Return (x, y) of the center of cell containing provided text 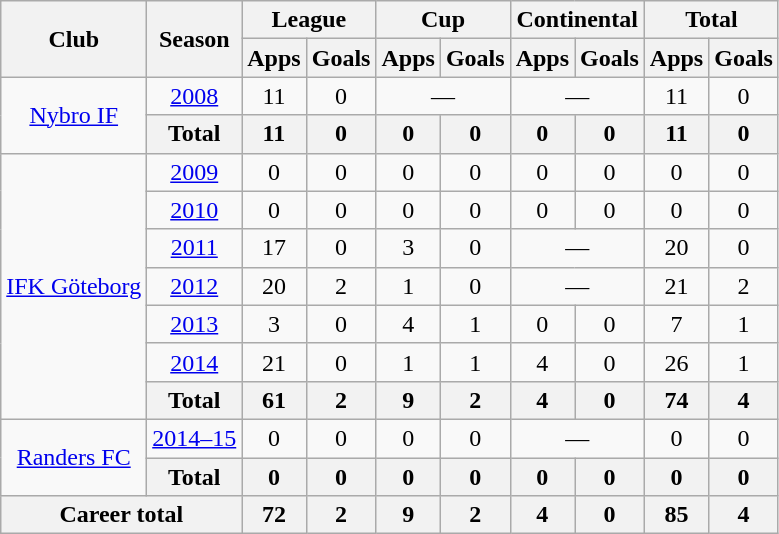
2008 (194, 96)
Club (74, 39)
2013 (194, 324)
Career total (122, 515)
League (309, 20)
Season (194, 39)
2014–15 (194, 438)
Randers FC (74, 457)
72 (274, 515)
2011 (194, 248)
Cup (443, 20)
26 (676, 362)
2012 (194, 286)
74 (676, 400)
17 (274, 248)
2010 (194, 210)
2009 (194, 172)
Nybro IF (74, 115)
85 (676, 515)
61 (274, 400)
Continental (577, 20)
2014 (194, 362)
IFK Göteborg (74, 286)
7 (676, 324)
